Search for the cell housing the specified text and yield its (X, Y) center coordinate. 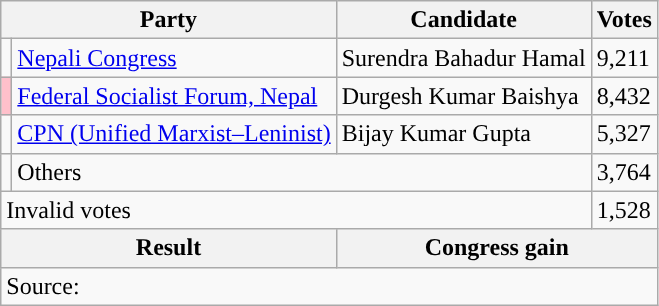
8,432 (624, 96)
1,528 (624, 210)
5,327 (624, 134)
3,764 (624, 172)
Nepali Congress (174, 58)
Invalid votes (296, 210)
Bijay Kumar Gupta (464, 134)
Source: (330, 286)
Congress gain (496, 248)
Candidate (464, 20)
Result (168, 248)
Durgesh Kumar Baishya (464, 96)
Votes (624, 20)
Federal Socialist Forum, Nepal (174, 96)
Surendra Bahadur Hamal (464, 58)
Party (168, 20)
Others (302, 172)
CPN (Unified Marxist–Leninist) (174, 134)
9,211 (624, 58)
